Identify which cell holds the provided text, then report its (x, y) central coordinate. 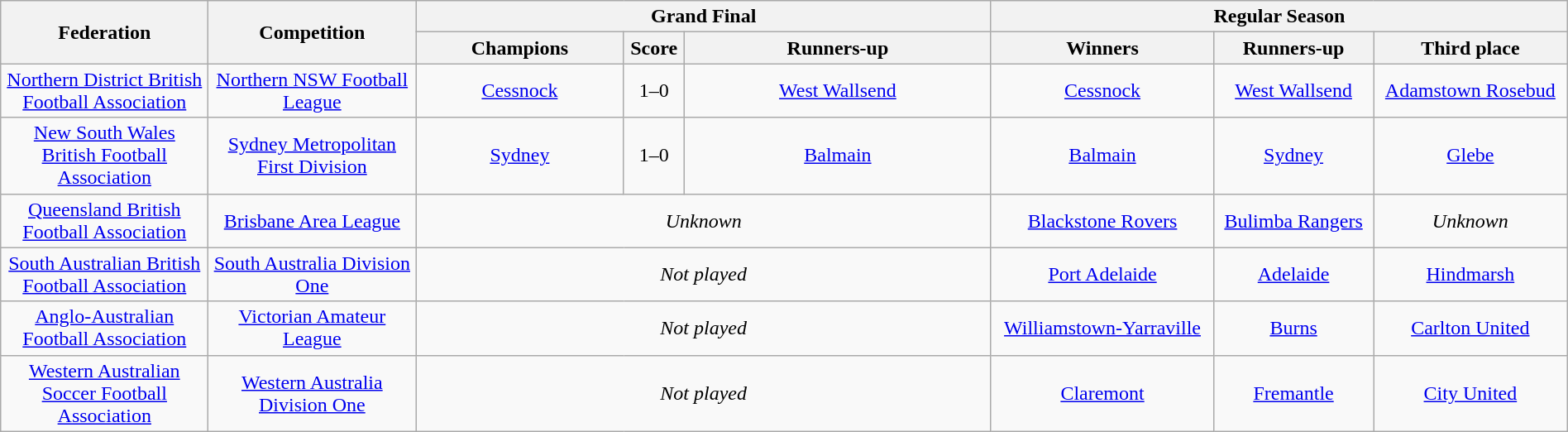
South Australian British Football Association (104, 275)
Northern District British Football Association (104, 91)
Fremantle (1293, 393)
New South Wales British Football Association (104, 156)
Grand Final (704, 17)
Port Adelaide (1102, 275)
Brisbane Area League (313, 220)
Competition (313, 32)
Score (653, 48)
Carlton United (1470, 328)
Northern NSW Football League (313, 91)
Adelaide (1293, 275)
Burns (1293, 328)
Regular Season (1279, 17)
Champions (519, 48)
Queensland British Football Association (104, 220)
Federation (104, 32)
Hindmarsh (1470, 275)
South Australia Division One (313, 275)
Third place (1470, 48)
Claremont (1102, 393)
Bulimba Rangers (1293, 220)
Western Australian Soccer Football Association (104, 393)
Glebe (1470, 156)
Sydney Metropolitan First Division (313, 156)
City United (1470, 393)
Western Australia Division One (313, 393)
Blackstone Rovers (1102, 220)
Winners (1102, 48)
Williamstown-Yarraville (1102, 328)
Victorian Amateur League (313, 328)
Adamstown Rosebud (1470, 91)
Anglo-Australian Football Association (104, 328)
